Pinpoint the cell where the given text exists, returning its (X, Y) midpoint coordinate. 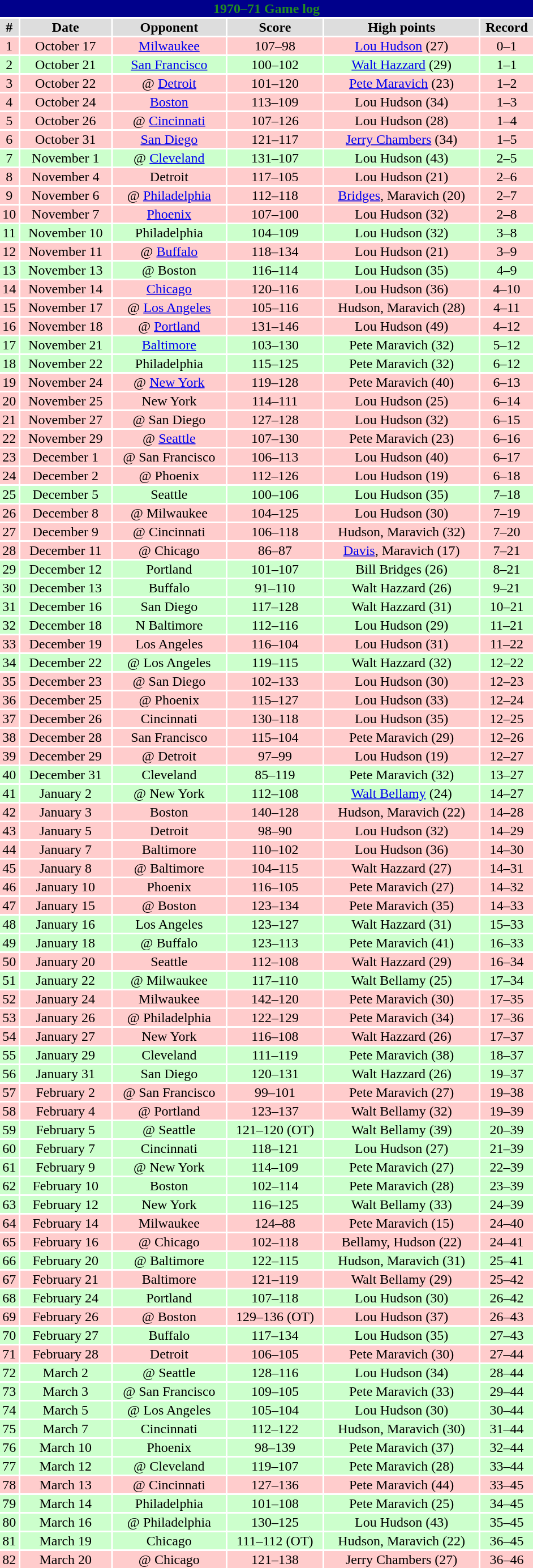
127–128 (275, 420)
74 (9, 1410)
January 7 (66, 849)
113–109 (275, 102)
October 26 (66, 121)
24 (9, 476)
123–113 (275, 943)
107–126 (275, 121)
39 (9, 756)
15 (9, 307)
14–31 (507, 868)
High points (402, 27)
130–118 (275, 719)
98–90 (275, 831)
97–99 (275, 756)
31 (9, 606)
Walt Bellamy (29) (402, 1279)
Hudson, Maravich (32) (402, 532)
80 (9, 1522)
November 1 (66, 158)
68 (9, 1298)
20–39 (507, 1130)
24–41 (507, 1242)
6–16 (507, 438)
13–27 (507, 775)
16–33 (507, 943)
60 (9, 1148)
October 24 (66, 102)
December 1 (66, 457)
79 (9, 1503)
7–21 (507, 550)
2–6 (507, 177)
7–19 (507, 513)
117–128 (275, 606)
January 22 (66, 980)
25 (9, 494)
November 17 (66, 307)
33 (9, 644)
19 (9, 382)
78 (9, 1485)
107–118 (275, 1298)
77 (9, 1466)
March 3 (66, 1391)
February 9 (66, 1167)
Pete Maravich (40) (402, 382)
105–104 (275, 1410)
104–125 (275, 513)
117–110 (275, 980)
19–39 (507, 1111)
54 (9, 1036)
65 (9, 1242)
98–139 (275, 1447)
118–121 (275, 1148)
1–3 (507, 102)
25–42 (507, 1279)
17–36 (507, 1018)
100–102 (275, 65)
Hudson, Maravich (30) (402, 1429)
27–43 (507, 1335)
46 (9, 887)
December 22 (66, 663)
4–11 (507, 307)
110–102 (275, 849)
Lou Hudson (31) (402, 644)
102–133 (275, 681)
14–27 (507, 793)
12 (9, 251)
123–127 (275, 924)
17–35 (507, 999)
6 (9, 139)
Bill Bridges (26) (402, 569)
Jerry Chambers (34) (402, 139)
4–9 (507, 270)
142–120 (275, 999)
6–14 (507, 401)
103–130 (275, 345)
8–21 (507, 569)
January 10 (66, 887)
Pete Maravich (34) (402, 1018)
14–32 (507, 887)
76 (9, 1447)
Bellamy, Hudson (22) (402, 1242)
Walt Hazzard (32) (402, 663)
27 (9, 532)
November 25 (66, 401)
4 (9, 102)
121–138 (275, 1560)
0–1 (507, 46)
129–136 (OT) (275, 1317)
62 (9, 1186)
November 10 (66, 233)
131–107 (275, 158)
22–39 (507, 1167)
December 28 (66, 737)
11 (9, 233)
17 (9, 345)
12–27 (507, 756)
104–115 (275, 868)
19–37 (507, 1074)
24–39 (507, 1204)
27–44 (507, 1354)
22 (9, 438)
3 (9, 83)
26–42 (507, 1298)
12–25 (507, 719)
16–34 (507, 962)
107–98 (275, 46)
October 31 (66, 139)
February 27 (66, 1335)
36–45 (507, 1541)
Pete Maravich (41) (402, 943)
106–113 (275, 457)
17–37 (507, 1036)
6–17 (507, 457)
December 13 (66, 588)
120–116 (275, 289)
72 (9, 1373)
January 31 (66, 1074)
53 (9, 1018)
Bridges, Maravich (20) (402, 195)
106–118 (275, 532)
25–41 (507, 1261)
104–109 (275, 233)
4–12 (507, 326)
March 13 (66, 1485)
March 7 (66, 1429)
58 (9, 1111)
124–88 (275, 1223)
February 14 (66, 1223)
Davis, Maravich (17) (402, 550)
February 7 (66, 1148)
Lou Hudson (25) (402, 401)
5 (9, 121)
November 13 (66, 270)
6–18 (507, 476)
101–107 (275, 569)
3–9 (507, 251)
41 (9, 793)
5–12 (507, 345)
December 11 (66, 550)
117–134 (275, 1335)
127–136 (275, 1485)
March 12 (66, 1466)
November 29 (66, 438)
116–108 (275, 1036)
32 (9, 625)
116–105 (275, 887)
61 (9, 1167)
Lou Hudson (33) (402, 700)
Pete Maravich (38) (402, 1055)
October 22 (66, 83)
49 (9, 943)
57 (9, 1092)
112–122 (275, 1429)
116–104 (275, 644)
14–28 (507, 812)
March 10 (66, 1447)
70 (9, 1335)
56 (9, 1074)
November 27 (66, 420)
Lou Hudson (49) (402, 326)
52 (9, 999)
115–104 (275, 737)
Lou Hudson (37) (402, 1317)
January 20 (66, 962)
March 2 (66, 1373)
99–101 (275, 1092)
6–15 (507, 420)
112–116 (275, 625)
6–12 (507, 364)
36–46 (507, 1560)
116–114 (275, 270)
Pete Maravich (44) (402, 1485)
121–119 (275, 1279)
Date (66, 27)
Hudson, Maravich (31) (402, 1261)
101–120 (275, 83)
128–116 (275, 1373)
14–30 (507, 849)
Lou Hudson (40) (402, 457)
2–8 (507, 214)
91–110 (275, 588)
123–137 (275, 1111)
32–44 (507, 1447)
15–33 (507, 924)
December 9 (66, 532)
18–37 (507, 1055)
October 17 (66, 46)
November 6 (66, 195)
November 11 (66, 251)
Jerry Chambers (27) (402, 1560)
March 20 (66, 1560)
21 (9, 420)
Opponent (169, 27)
122–129 (275, 1018)
50 (9, 962)
17–34 (507, 980)
71 (9, 1354)
23 (9, 457)
February 21 (66, 1279)
January 26 (66, 1018)
119–128 (275, 382)
November 7 (66, 214)
118–134 (275, 251)
Score (275, 27)
37 (9, 719)
December 8 (66, 513)
Walt Bellamy (33) (402, 1204)
114–109 (275, 1167)
Pete Maravich (37) (402, 1447)
4–10 (507, 289)
40 (9, 775)
100–106 (275, 494)
33–45 (507, 1485)
12–23 (507, 681)
Pete Maravich (35) (402, 905)
December 31 (66, 775)
43 (9, 831)
Pete Maravich (25) (402, 1503)
16 (9, 326)
3–8 (507, 233)
Walt Bellamy (25) (402, 980)
November 24 (66, 382)
January 29 (66, 1055)
130–125 (275, 1522)
140–128 (275, 812)
73 (9, 1391)
December 2 (66, 476)
111–119 (275, 1055)
11–22 (507, 644)
February 16 (66, 1242)
35 (9, 681)
2–5 (507, 158)
Hudson, Maravich (28) (402, 307)
82 (9, 1560)
November 22 (66, 364)
December 25 (66, 700)
29 (9, 569)
85–119 (275, 775)
30 (9, 588)
Walt Hazzard (27) (402, 868)
January 3 (66, 812)
115–127 (275, 700)
March 16 (66, 1522)
February 5 (66, 1130)
117–105 (275, 177)
64 (9, 1223)
December 12 (66, 569)
86–87 (275, 550)
48 (9, 924)
December 23 (66, 681)
51 (9, 980)
34–45 (507, 1503)
116–125 (275, 1204)
14–29 (507, 831)
35–45 (507, 1522)
1 (9, 46)
Walt Bellamy (32) (402, 1111)
36 (9, 700)
12–26 (507, 737)
1–4 (507, 121)
20 (9, 401)
October 21 (66, 65)
75 (9, 1429)
1–5 (507, 139)
123–134 (275, 905)
January 15 (66, 905)
December 29 (66, 756)
Record (507, 27)
6–13 (507, 382)
February 12 (66, 1204)
N Baltimore (169, 625)
January 24 (66, 999)
7–18 (507, 494)
November 21 (66, 345)
107–130 (275, 438)
November 14 (66, 289)
February 4 (66, 1111)
11–21 (507, 625)
111–112 (OT) (275, 1541)
29–44 (507, 1391)
February 26 (66, 1317)
March 5 (66, 1410)
Walt Bellamy (24) (402, 793)
30–44 (507, 1410)
24–40 (507, 1223)
45 (9, 868)
28–44 (507, 1373)
112–126 (275, 476)
19–38 (507, 1092)
March 14 (66, 1503)
81 (9, 1541)
18 (9, 364)
107–100 (275, 214)
7–20 (507, 532)
105–116 (275, 307)
December 18 (66, 625)
47 (9, 905)
10 (9, 214)
120–131 (275, 1074)
69 (9, 1317)
34 (9, 663)
38 (9, 737)
February 10 (66, 1186)
9 (9, 195)
January 2 (66, 793)
February 2 (66, 1092)
1–1 (507, 65)
31–44 (507, 1429)
33–44 (507, 1466)
109–105 (275, 1391)
67 (9, 1279)
January 18 (66, 943)
2–7 (507, 195)
9–21 (507, 588)
13 (9, 270)
Pete Maravich (29) (402, 737)
119–107 (275, 1466)
44 (9, 849)
1–2 (507, 83)
December 19 (66, 644)
23–39 (507, 1186)
101–108 (275, 1503)
2 (9, 65)
26–43 (507, 1317)
26 (9, 513)
121–120 (OT) (275, 1130)
131–146 (275, 326)
February 20 (66, 1261)
122–115 (275, 1261)
7 (9, 158)
January 27 (66, 1036)
January 8 (66, 868)
Pete Maravich (33) (402, 1391)
59 (9, 1130)
102–114 (275, 1186)
21–39 (507, 1148)
119–115 (275, 663)
Lou Hudson (28) (402, 121)
14–33 (507, 905)
February 28 (66, 1354)
114–111 (275, 401)
10–21 (507, 606)
55 (9, 1055)
14 (9, 289)
121–117 (275, 139)
January 5 (66, 831)
12–24 (507, 700)
March 19 (66, 1541)
Lou Hudson (29) (402, 625)
Pete Maravich (15) (402, 1223)
8 (9, 177)
112–118 (275, 195)
115–125 (275, 364)
28 (9, 550)
1970–71 Game log (266, 8)
106–105 (275, 1354)
December 26 (66, 719)
January 16 (66, 924)
42 (9, 812)
102–118 (275, 1242)
63 (9, 1204)
Walt Bellamy (39) (402, 1130)
December 5 (66, 494)
December 16 (66, 606)
66 (9, 1261)
November 18 (66, 326)
November 4 (66, 177)
# (9, 27)
February 24 (66, 1298)
12–22 (507, 663)
